Output the [x, y] coordinate of the center of the cell containing the given text.  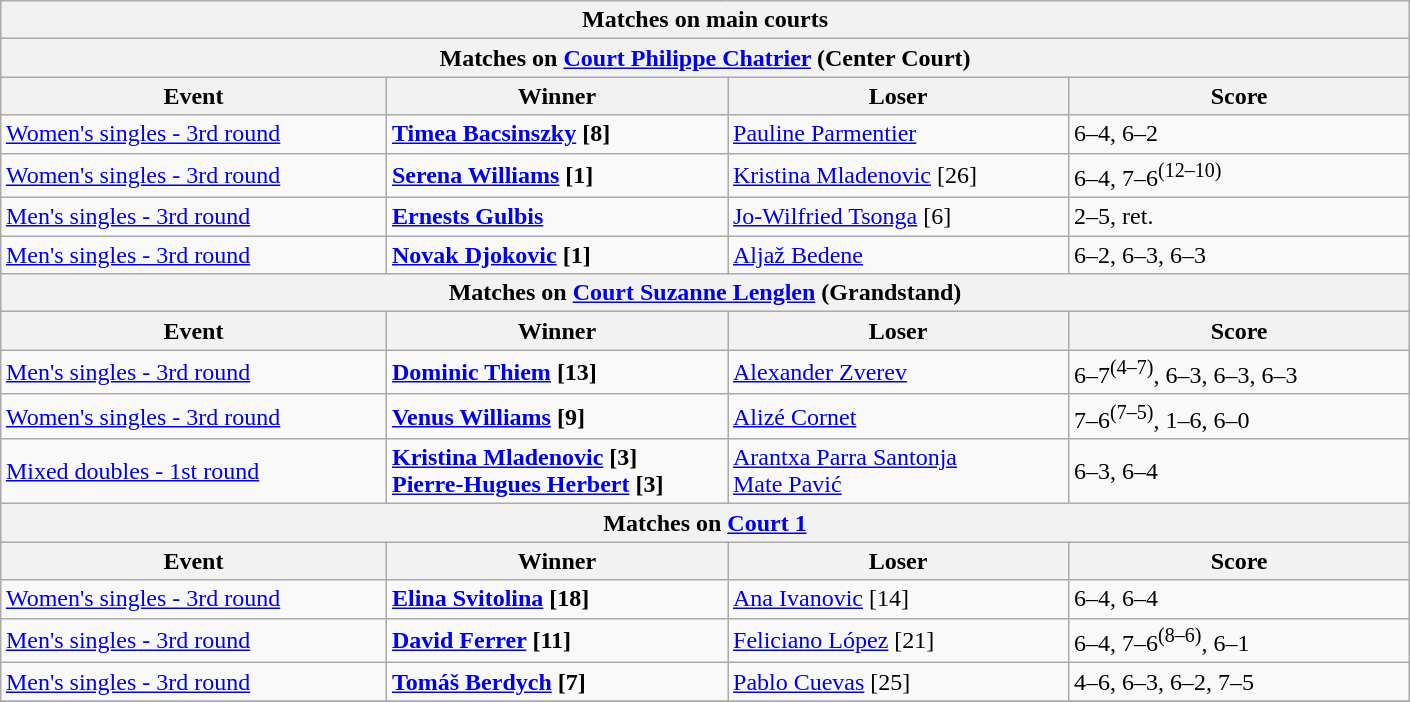
Ernests Gulbis [556, 217]
Elina Svitolina [18] [556, 599]
Timea Bacsinszky [8] [556, 134]
6–4, 7–6(8–6), 6–1 [1240, 640]
Alexander Zverev [898, 372]
Alizé Cornet [898, 416]
Feliciano López [21] [898, 640]
Arantxa Parra Santonja Mate Pavić [898, 472]
Pablo Cuevas [25] [898, 682]
Matches on Court 1 [704, 523]
Jo-Wilfried Tsonga [6] [898, 217]
Venus Williams [9] [556, 416]
Matches on Court Suzanne Lenglen (Grandstand) [704, 293]
2–5, ret. [1240, 217]
7–6(7–5), 1–6, 6–0 [1240, 416]
6–3, 6–4 [1240, 472]
Tomáš Berdych [7] [556, 682]
Novak Djokovic [1] [556, 255]
David Ferrer [11] [556, 640]
Pauline Parmentier [898, 134]
Kristina Mladenovic [26] [898, 176]
Dominic Thiem [13] [556, 372]
4–6, 6–3, 6–2, 7–5 [1240, 682]
Ana Ivanovic [14] [898, 599]
6–7(4–7), 6–3, 6–3, 6–3 [1240, 372]
6–2, 6–3, 6–3 [1240, 255]
Kristina Mladenovic [3] Pierre-Hugues Herbert [3] [556, 472]
Matches on Court Philippe Chatrier (Center Court) [704, 58]
6–4, 7–6(12–10) [1240, 176]
Mixed doubles - 1st round [193, 472]
Serena Williams [1] [556, 176]
6–4, 6–4 [1240, 599]
Matches on main courts [704, 20]
6–4, 6–2 [1240, 134]
Aljaž Bedene [898, 255]
